Detect which cell encompasses the target text, then output its (x, y) center coordinate. 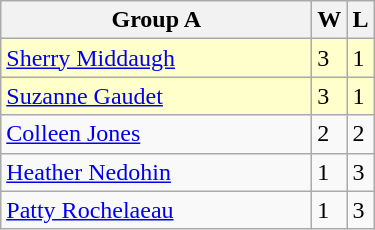
Suzanne Gaudet (156, 96)
Heather Nedohin (156, 172)
Patty Rochelaeau (156, 210)
Colleen Jones (156, 134)
Group A (156, 20)
L (360, 20)
Sherry Middaugh (156, 58)
W (330, 20)
